Extract the (X, Y) coordinate from the center of the cell holding the provided text.  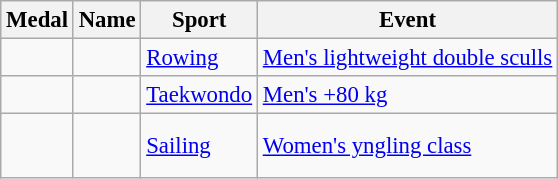
Name (107, 20)
Women's yngling class (407, 146)
Taekwondo (200, 95)
Medal (38, 20)
Rowing (200, 58)
Sport (200, 20)
Sailing (200, 146)
Event (407, 20)
Men's lightweight double sculls (407, 58)
Men's +80 kg (407, 95)
